Pinpoint the cell where the given text exists, returning its [X, Y] midpoint coordinate. 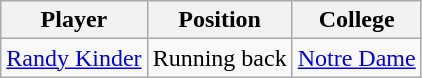
Notre Dame [356, 58]
Randy Kinder [74, 58]
Position [220, 20]
Player [74, 20]
College [356, 20]
Running back [220, 58]
